Pinpoint the cell where the given text exists, returning its [x, y] midpoint coordinate. 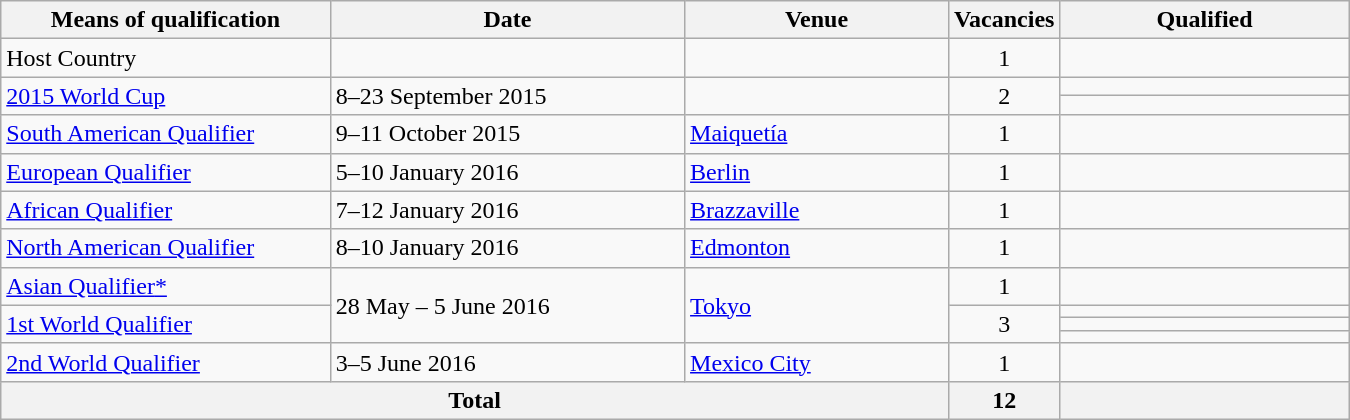
Tokyo [817, 305]
3 [1004, 324]
2015 World Cup [166, 96]
2 [1004, 96]
Date [507, 20]
12 [1004, 400]
Host Country [166, 58]
1st World Qualifier [166, 324]
Edmonton [817, 248]
Mexico City [817, 362]
North American Qualifier [166, 248]
Total [475, 400]
3–5 June 2016 [507, 362]
African Qualifier [166, 210]
Qualified [1204, 20]
9–11 October 2015 [507, 134]
Berlin [817, 172]
8–23 September 2015 [507, 96]
2nd World Qualifier [166, 362]
Brazzaville [817, 210]
Means of qualification [166, 20]
Venue [817, 20]
Maiquetía [817, 134]
Vacancies [1004, 20]
South American Qualifier [166, 134]
Asian Qualifier* [166, 286]
7–12 January 2016 [507, 210]
28 May – 5 June 2016 [507, 305]
5–10 January 2016 [507, 172]
European Qualifier [166, 172]
8–10 January 2016 [507, 248]
